Find where the given text appears and provide that cell's center as (x, y) coordinate. 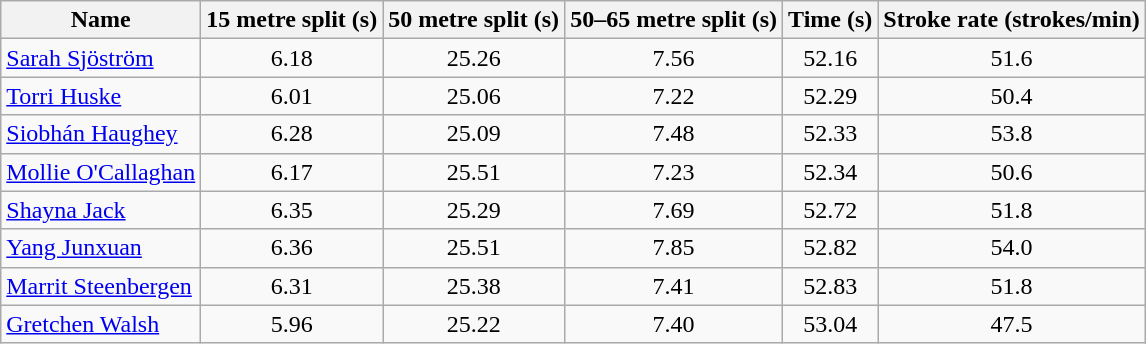
Gretchen Walsh (101, 324)
50–65 metre split (s) (674, 20)
25.26 (474, 58)
7.48 (674, 134)
52.72 (830, 210)
6.28 (292, 134)
50.6 (1012, 172)
6.35 (292, 210)
Yang Junxuan (101, 248)
47.5 (1012, 324)
7.41 (674, 286)
15 metre split (s) (292, 20)
53.8 (1012, 134)
Marrit Steenbergen (101, 286)
52.33 (830, 134)
6.18 (292, 58)
52.82 (830, 248)
Name (101, 20)
53.04 (830, 324)
25.09 (474, 134)
52.16 (830, 58)
52.34 (830, 172)
6.17 (292, 172)
Stroke rate (strokes/min) (1012, 20)
7.69 (674, 210)
50 metre split (s) (474, 20)
7.56 (674, 58)
6.31 (292, 286)
5.96 (292, 324)
52.29 (830, 96)
Mollie O'Callaghan (101, 172)
6.01 (292, 96)
Shayna Jack (101, 210)
51.6 (1012, 58)
25.22 (474, 324)
52.83 (830, 286)
Time (s) (830, 20)
54.0 (1012, 248)
25.29 (474, 210)
Torri Huske (101, 96)
25.38 (474, 286)
6.36 (292, 248)
25.06 (474, 96)
Sarah Sjöström (101, 58)
7.23 (674, 172)
7.22 (674, 96)
7.40 (674, 324)
Siobhán Haughey (101, 134)
50.4 (1012, 96)
7.85 (674, 248)
